For the text-containing cell, return its midpoint in (X, Y) coordinate format. 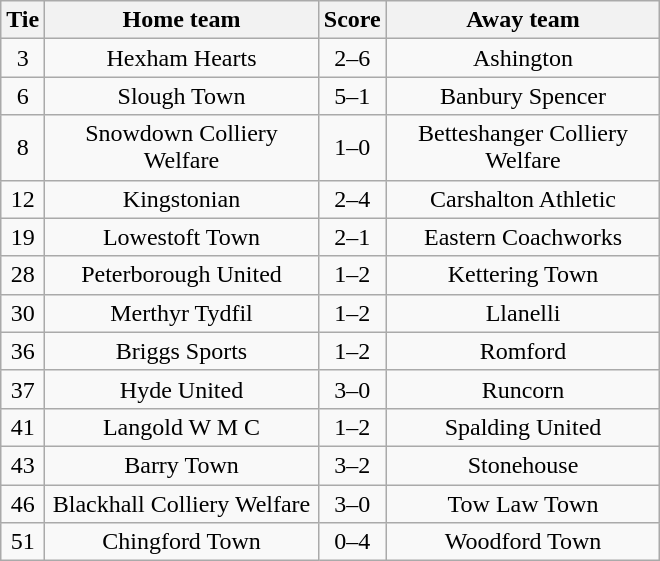
Woodford Town (523, 542)
3 (23, 58)
Ashington (523, 58)
Romford (523, 351)
28 (23, 275)
8 (23, 148)
1–0 (352, 148)
3–2 (352, 465)
Betteshanger Colliery Welfare (523, 148)
30 (23, 313)
Blackhall Colliery Welfare (182, 503)
Briggs Sports (182, 351)
6 (23, 96)
Langold W M C (182, 427)
Carshalton Athletic (523, 199)
46 (23, 503)
Kettering Town (523, 275)
Peterborough United (182, 275)
19 (23, 237)
Barry Town (182, 465)
Llanelli (523, 313)
Eastern Coachworks (523, 237)
43 (23, 465)
51 (23, 542)
Snowdown Colliery Welfare (182, 148)
2–6 (352, 58)
Banbury Spencer (523, 96)
12 (23, 199)
Hyde United (182, 389)
36 (23, 351)
Slough Town (182, 96)
Merthyr Tydfil (182, 313)
Lowestoft Town (182, 237)
2–4 (352, 199)
Tie (23, 20)
Home team (182, 20)
Score (352, 20)
Stonehouse (523, 465)
Spalding United (523, 427)
0–4 (352, 542)
Chingford Town (182, 542)
2–1 (352, 237)
41 (23, 427)
37 (23, 389)
Kingstonian (182, 199)
Away team (523, 20)
5–1 (352, 96)
Runcorn (523, 389)
Tow Law Town (523, 503)
Hexham Hearts (182, 58)
